Search for the cell housing the specified text and yield its (x, y) center coordinate. 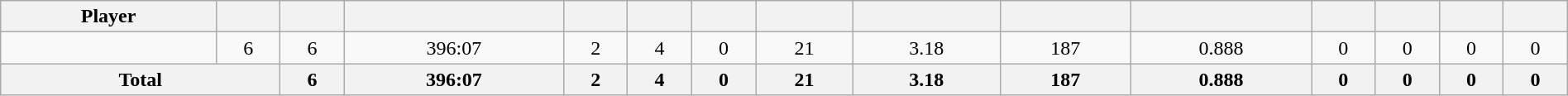
Total (141, 79)
Player (109, 17)
